Return the (X, Y) coordinate for the center point of the cell that contains the specified text.  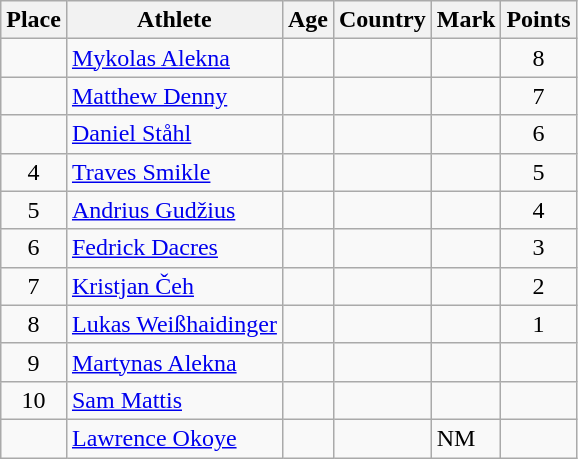
Martynas Alekna (174, 362)
Daniel Ståhl (174, 134)
Fedrick Dacres (174, 248)
Sam Mattis (174, 400)
9 (34, 362)
2 (538, 286)
1 (538, 324)
Country (382, 20)
Mark (466, 20)
10 (34, 400)
Traves Smikle (174, 172)
Mykolas Alekna (174, 58)
Points (538, 20)
Lawrence Okoye (174, 438)
Andrius Gudžius (174, 210)
Lukas Weißhaidinger (174, 324)
Kristjan Čeh (174, 286)
Athlete (174, 20)
Age (308, 20)
NM (466, 438)
Matthew Denny (174, 96)
3 (538, 248)
Place (34, 20)
